Detect which cell encompasses the target text, then output its (X, Y) center coordinate. 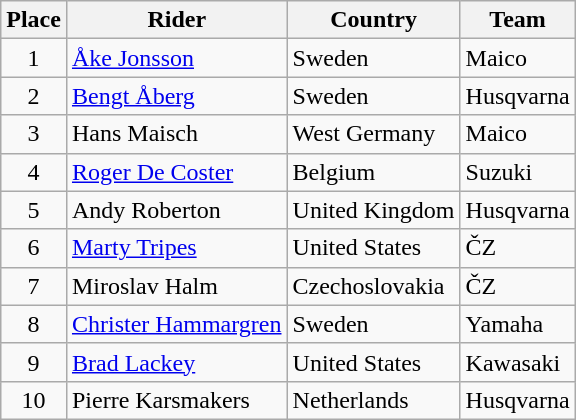
Suzuki (518, 172)
West Germany (374, 134)
Kawasaki (518, 362)
10 (34, 400)
4 (34, 172)
Andy Roberton (176, 210)
Åke Jonsson (176, 58)
Bengt Åberg (176, 96)
Pierre Karsmakers (176, 400)
1 (34, 58)
Yamaha (518, 324)
Christer Hammargren (176, 324)
Netherlands (374, 400)
8 (34, 324)
3 (34, 134)
Miroslav Halm (176, 286)
Hans Maisch (176, 134)
Czechoslovakia (374, 286)
Place (34, 20)
6 (34, 248)
Country (374, 20)
Belgium (374, 172)
Brad Lackey (176, 362)
9 (34, 362)
2 (34, 96)
5 (34, 210)
United Kingdom (374, 210)
Roger De Coster (176, 172)
7 (34, 286)
Team (518, 20)
Marty Tripes (176, 248)
Rider (176, 20)
